Provide the (x, y) coordinate of the cell's center where the given text is located.  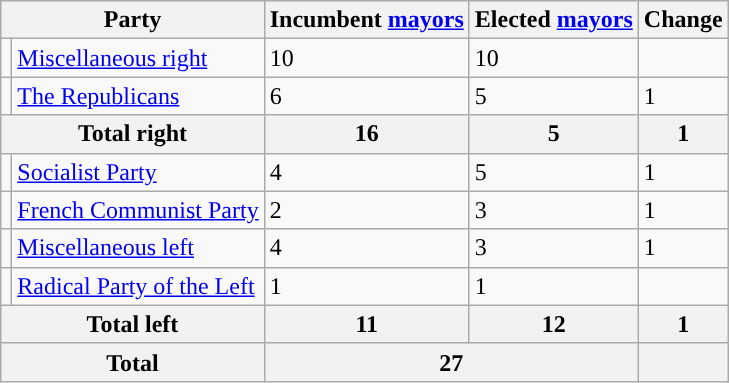
Total (132, 362)
Party (132, 20)
16 (366, 134)
Miscellaneous right (138, 58)
27 (451, 362)
Elected mayors (554, 20)
Incumbent mayors (366, 20)
French Communist Party (138, 210)
Change (683, 20)
6 (366, 96)
The Republicans (138, 96)
Total left (132, 324)
Radical Party of the Left (138, 286)
Socialist Party (138, 172)
11 (366, 324)
Miscellaneous left (138, 248)
Total right (132, 134)
2 (366, 210)
12 (554, 324)
